Search for the cell housing the specified text and yield its (X, Y) center coordinate. 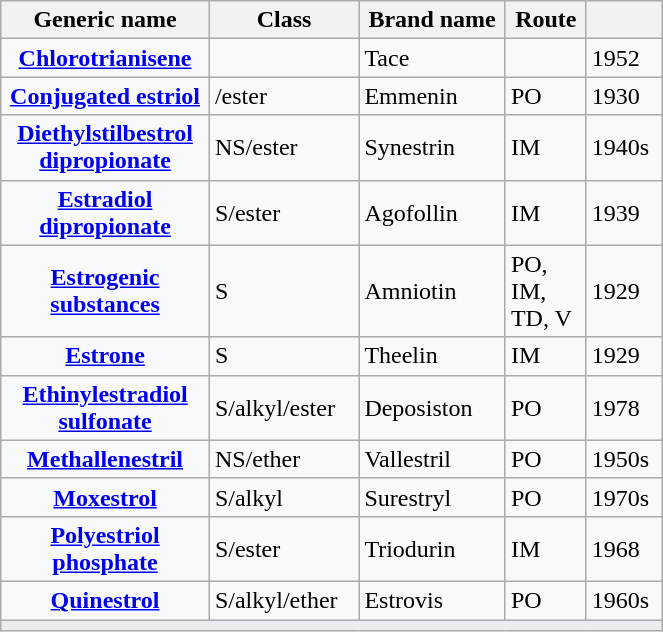
1968 (624, 548)
Generic name (106, 20)
Conjugated estriol (106, 96)
1939 (624, 212)
Estrogenic substances (106, 291)
S/alkyl/ester (284, 408)
Chlorotrianisene (106, 58)
S/alkyl (284, 497)
S/alkyl/ether (284, 600)
Diethylstilbestrol dipropionate (106, 148)
NS/ether (284, 459)
Estrovis (432, 600)
Tace (432, 58)
1940s (624, 148)
1952 (624, 58)
Synestrin (432, 148)
Estradiol dipropionate (106, 212)
Estrone (106, 356)
Amniotin (432, 291)
Class (284, 20)
1960s (624, 600)
Quinestrol (106, 600)
1978 (624, 408)
Methallenestril (106, 459)
Vallestril (432, 459)
1930 (624, 96)
Polyestriol phosphate (106, 548)
1970s (624, 497)
NS/ester (284, 148)
1950s (624, 459)
Agofollin (432, 212)
Triodurin (432, 548)
Theelin (432, 356)
Brand name (432, 20)
Ethinylestradiol sulfonate (106, 408)
PO, IM, TD, V (546, 291)
Emmenin (432, 96)
Surestryl (432, 497)
Moxestrol (106, 497)
/ester (284, 96)
Route (546, 20)
Deposiston (432, 408)
